Extract the (x, y) coordinate from the center of the cell holding the provided text.  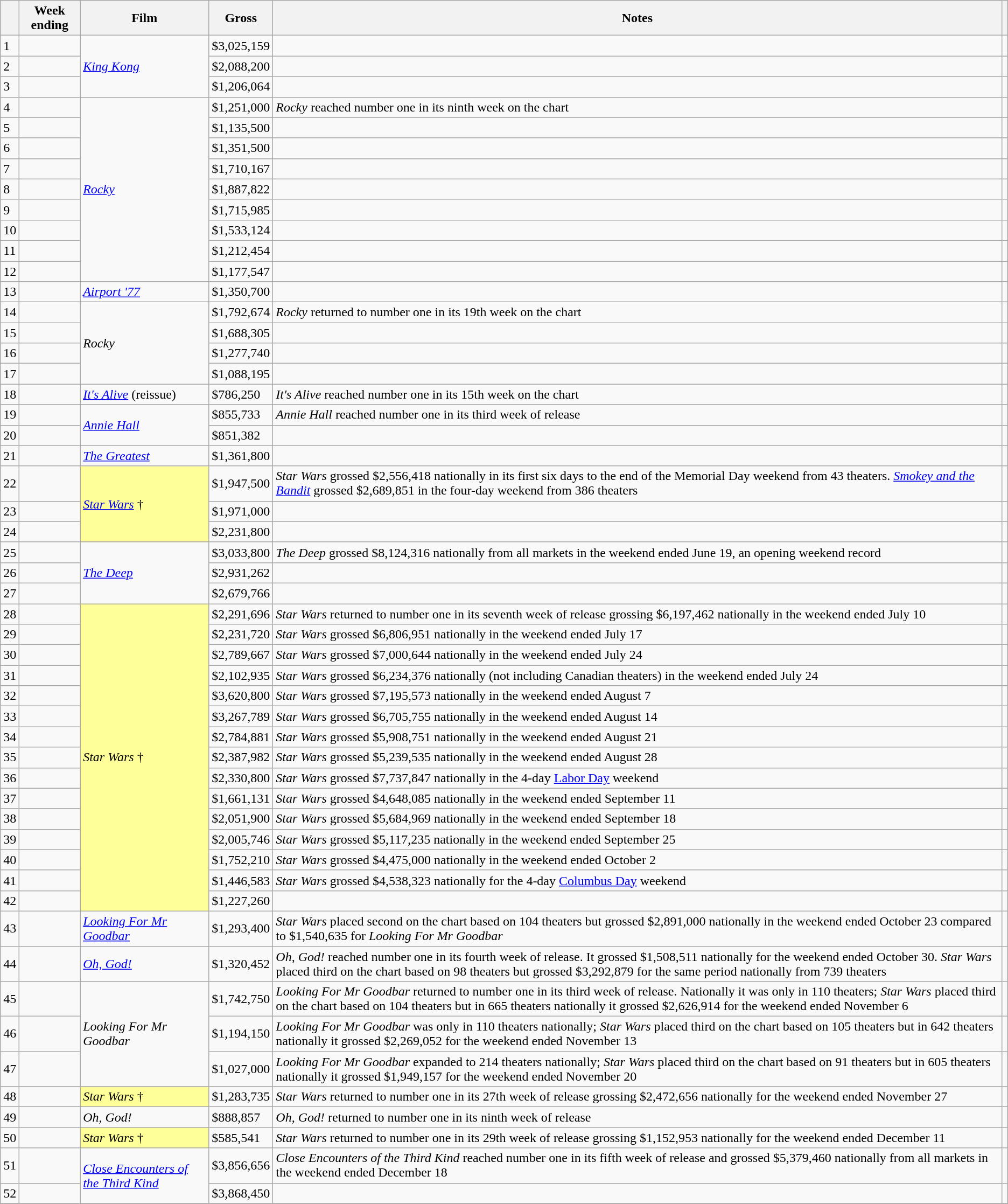
$1,251,000 (241, 107)
$1,742,750 (241, 999)
$1,027,000 (241, 1069)
$2,387,982 (241, 757)
20 (10, 435)
Film (144, 18)
$1,792,674 (241, 312)
$2,679,766 (241, 593)
Star Wars grossed $4,648,085 nationally in the weekend ended September 11 (638, 798)
33 (10, 716)
$1,351,500 (241, 148)
$1,361,800 (241, 456)
Star Wars grossed $7,737,847 nationally in the 4-day Labor Day weekend (638, 778)
$1,135,500 (241, 128)
24 (10, 532)
$1,283,735 (241, 1097)
1 (10, 46)
47 (10, 1069)
3 (10, 87)
27 (10, 593)
45 (10, 999)
The Greatest (144, 456)
Rocky returned to number one in its 19th week on the chart (638, 312)
$888,857 (241, 1117)
$1,293,400 (241, 929)
48 (10, 1097)
It's Alive reached number one in its 15th week on the chart (638, 394)
King Kong (144, 66)
Star Wars grossed $6,806,951 nationally in the weekend ended July 17 (638, 635)
44 (10, 963)
$1,715,985 (241, 210)
51 (10, 1166)
Airport '77 (144, 292)
10 (10, 230)
25 (10, 552)
23 (10, 511)
$786,250 (241, 394)
43 (10, 929)
Star Wars grossed $7,000,644 nationally in the weekend ended July 24 (638, 655)
6 (10, 148)
29 (10, 635)
$1,177,547 (241, 271)
4 (10, 107)
16 (10, 353)
32 (10, 696)
Week ending (50, 18)
$2,330,800 (241, 778)
$1,971,000 (241, 511)
Star Wars returned to number one in its 29th week of release grossing $1,152,953 nationally for the weekend ended December 11 (638, 1138)
Star Wars returned to number one in its 27th week of release grossing $2,472,656 nationally for the weekend ended November 27 (638, 1097)
$1,661,131 (241, 798)
46 (10, 1034)
$1,277,740 (241, 353)
$3,856,656 (241, 1166)
34 (10, 737)
15 (10, 333)
Star Wars grossed $5,239,535 nationally in the weekend ended August 28 (638, 757)
$2,051,900 (241, 819)
Star Wars grossed $7,195,573 nationally in the weekend ended August 7 (638, 696)
Star Wars grossed $6,705,755 nationally in the weekend ended August 14 (638, 716)
42 (10, 901)
7 (10, 169)
8 (10, 189)
$2,102,935 (241, 676)
Star Wars grossed $4,475,000 nationally in the weekend ended October 2 (638, 860)
35 (10, 757)
$1,688,305 (241, 333)
$2,789,667 (241, 655)
Notes (638, 18)
$3,620,800 (241, 696)
41 (10, 880)
The Deep (144, 573)
$1,206,064 (241, 87)
$1,212,454 (241, 250)
30 (10, 655)
$3,033,800 (241, 552)
22 (10, 484)
$1,533,124 (241, 230)
$1,227,260 (241, 901)
$2,088,200 (241, 66)
Star Wars returned to number one in its seventh week of release grossing $6,197,462 nationally in the weekend ended July 10 (638, 614)
$2,291,696 (241, 614)
37 (10, 798)
38 (10, 819)
$1,752,210 (241, 860)
$855,733 (241, 415)
$1,710,167 (241, 169)
28 (10, 614)
17 (10, 374)
18 (10, 394)
Gross (241, 18)
5 (10, 128)
Oh, God! returned to number one in its ninth week of release (638, 1117)
$2,931,262 (241, 573)
13 (10, 292)
2 (10, 66)
$1,887,822 (241, 189)
50 (10, 1138)
The Deep grossed $8,124,316 nationally from all markets in the weekend ended June 19, an opening weekend record (638, 552)
Rocky reached number one in its ninth week on the chart (638, 107)
11 (10, 250)
It's Alive (reissue) (144, 394)
$3,267,789 (241, 716)
12 (10, 271)
Annie Hall reached number one in its third week of release (638, 415)
52 (10, 1193)
$1,446,583 (241, 880)
49 (10, 1117)
31 (10, 676)
$3,025,159 (241, 46)
19 (10, 415)
36 (10, 778)
14 (10, 312)
Close Encounters of the Third Kind (144, 1175)
Annie Hall (144, 425)
$1,088,195 (241, 374)
$2,231,800 (241, 532)
Star Wars grossed $6,234,376 nationally (not including Canadian theaters) in the weekend ended July 24 (638, 676)
9 (10, 210)
Star Wars grossed $5,908,751 nationally in the weekend ended August 21 (638, 737)
$1,350,700 (241, 292)
$2,231,720 (241, 635)
26 (10, 573)
40 (10, 860)
39 (10, 839)
Star Wars grossed $4,538,323 nationally for the 4-day Columbus Day weekend (638, 880)
$1,320,452 (241, 963)
$585,541 (241, 1138)
Star Wars grossed $5,117,235 nationally in the weekend ended September 25 (638, 839)
21 (10, 456)
$1,194,150 (241, 1034)
$2,005,746 (241, 839)
$3,868,450 (241, 1193)
$2,784,881 (241, 737)
Star Wars grossed $5,684,969 nationally in the weekend ended September 18 (638, 819)
$1,947,500 (241, 484)
$851,382 (241, 435)
